Determine the [x, y] coordinate at the center of the cell enclosing the given text.  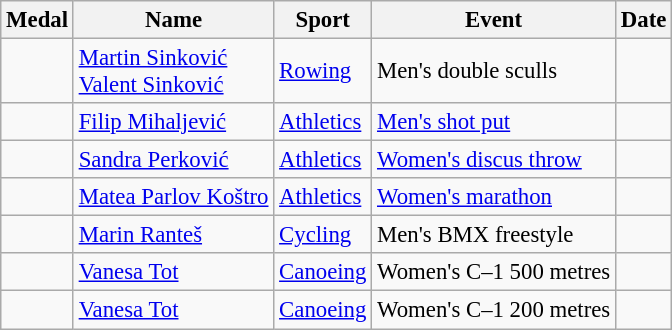
Sandra Perković [173, 160]
Name [173, 20]
Marin Ranteš [173, 235]
Medal [38, 20]
Women's discus throw [494, 160]
Men's shot put [494, 122]
Event [494, 20]
Filip Mihaljević [173, 122]
Rowing [323, 72]
Women's C–1 500 metres [494, 273]
Women's C–1 200 metres [494, 310]
Men's double sculls [494, 72]
Cycling [323, 235]
Sport [323, 20]
Date [644, 20]
Martin SinkovićValent Sinković [173, 72]
Women's marathon [494, 197]
Men's BMX freestyle [494, 235]
Matea Parlov Koštro [173, 197]
